Return the (X, Y) coordinate for the center point of the cell that contains the specified text.  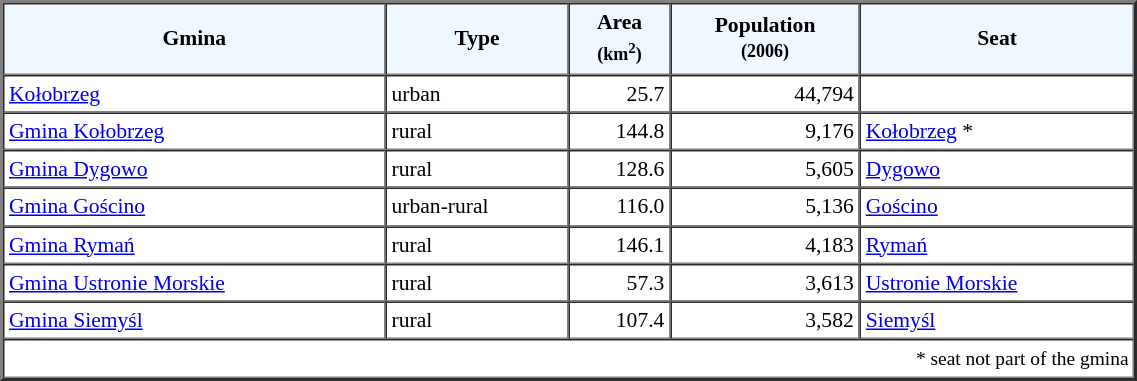
107.4 (620, 321)
Area(km2) (620, 38)
Type (478, 38)
9,176 (764, 131)
44,794 (764, 93)
Gościno (998, 207)
urban-rural (478, 207)
Gmina Siemyśl (194, 321)
5,136 (764, 207)
* seat not part of the gmina (569, 359)
25.7 (620, 93)
5,605 (764, 169)
Gmina Dygowo (194, 169)
Gmina Kołobrzeg (194, 131)
146.1 (620, 245)
128.6 (620, 169)
3,582 (764, 321)
Ustronie Morskie (998, 283)
3,613 (764, 283)
Population(2006) (764, 38)
Rymań (998, 245)
57.3 (620, 283)
Dygowo (998, 169)
116.0 (620, 207)
urban (478, 93)
Seat (998, 38)
4,183 (764, 245)
Siemyśl (998, 321)
Kołobrzeg (194, 93)
144.8 (620, 131)
Kołobrzeg * (998, 131)
Gmina Gościno (194, 207)
Gmina Rymań (194, 245)
Gmina Ustronie Morskie (194, 283)
Gmina (194, 38)
